Return (X, Y) of the center of cell containing provided text 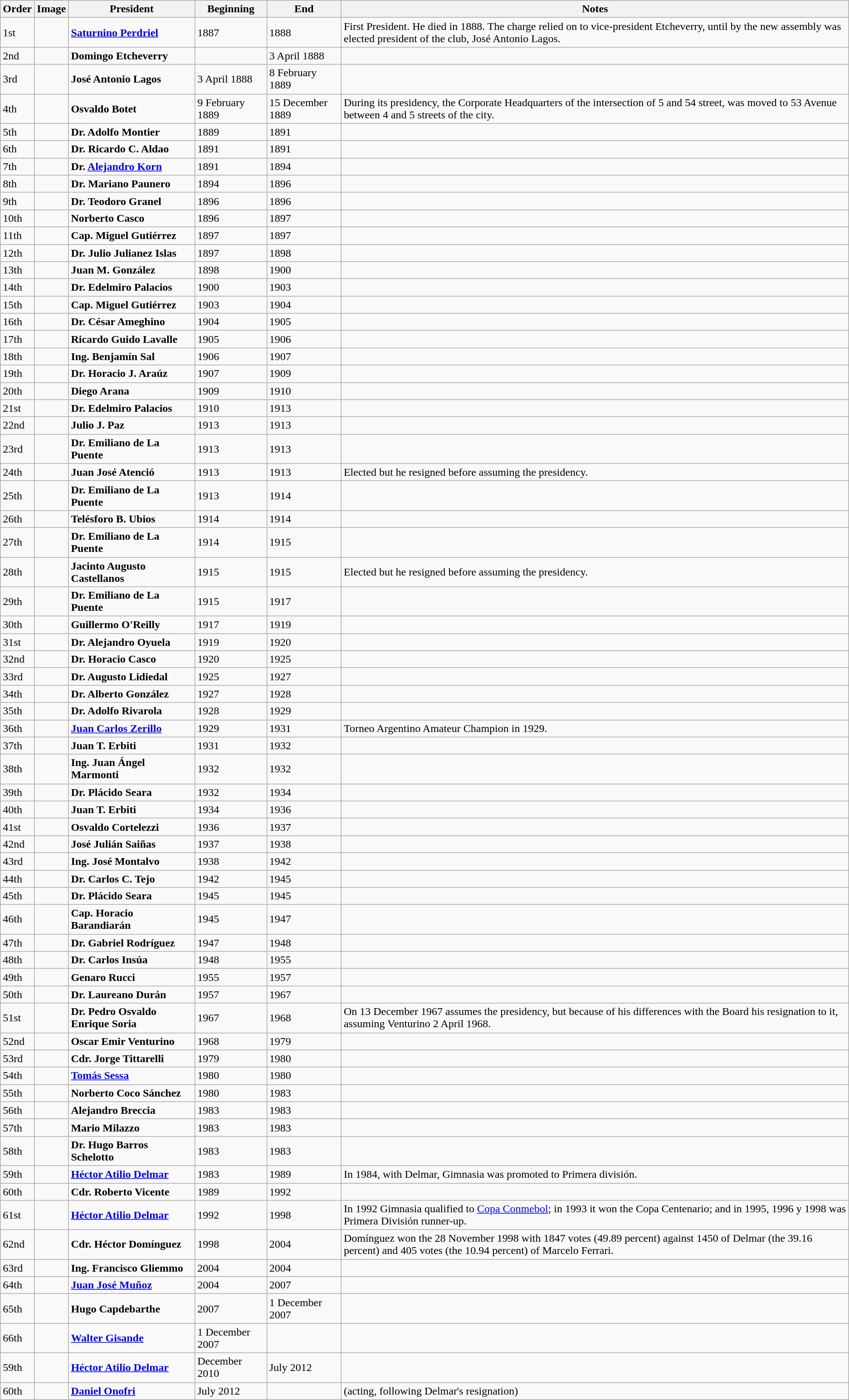
Dr. Horacio J. Araúz (132, 374)
12th (17, 253)
52nd (17, 1041)
50th (17, 995)
8th (17, 184)
On 13 December 1967 assumes the presidency, but because of his differences with the Board his resignation to it, assuming Venturino 2 April 1968. (595, 1018)
40th (17, 810)
Dr. Ricardo C. Aldao (132, 149)
José Antonio Lagos (132, 79)
Norberto Casco (132, 218)
Dr. Adolfo Montier (132, 132)
49th (17, 977)
President (132, 9)
Dr. Alberto González (132, 694)
Dr. Horacio Casco (132, 659)
Dr. Carlos Insúa (132, 960)
64th (17, 1285)
15 December 1889 (304, 109)
Beginning (231, 9)
23rd (17, 449)
Jacinto Augusto Castellanos (132, 571)
Diego Arana (132, 391)
Dr. Alejandro Oyuela (132, 642)
7th (17, 166)
During its presidency, the Corporate Headquarters of the intersection of 5 and 54 street, was moved to 53 Avenue between 4 and 5 streets of the city. (595, 109)
34th (17, 694)
Tomás Sessa (132, 1076)
45th (17, 896)
End (304, 9)
Dr. Gabriel Rodríguez (132, 943)
63rd (17, 1268)
54th (17, 1076)
44th (17, 878)
Torneo Argentino Amateur Champion in 1929. (595, 728)
4th (17, 109)
57th (17, 1127)
25th (17, 495)
Image (52, 9)
47th (17, 943)
Alejandro Breccia (132, 1110)
Daniel Onofri (132, 1391)
39th (17, 792)
13th (17, 270)
29th (17, 601)
Ing. Benjamín Sal (132, 356)
9 February 1889 (231, 109)
Guillermo O'Reilly (132, 625)
36th (17, 728)
Osvaldo Botet (132, 109)
61st (17, 1215)
Juan M. González (132, 270)
Mario Milazzo (132, 1127)
Domingo Etcheverry (132, 56)
21st (17, 408)
Cdr. Jorge Tittarelli (132, 1059)
Cdr. Héctor Domínguez (132, 1244)
Dr. Augusto Lidiedal (132, 677)
55th (17, 1093)
Dr. Laureano Durán (132, 995)
Norberto Coco Sánchez (132, 1093)
(acting, following Delmar's resignation) (595, 1391)
48th (17, 960)
32nd (17, 659)
Juan Carlos Zerillo (132, 728)
10th (17, 218)
Order (17, 9)
46th (17, 920)
56th (17, 1110)
26th (17, 519)
1889 (231, 132)
6th (17, 149)
Walter Gisande (132, 1338)
11th (17, 235)
53rd (17, 1059)
December 2010 (231, 1368)
30th (17, 625)
Ing. José Montalvo (132, 861)
42nd (17, 844)
Genaro Rucci (132, 977)
66th (17, 1338)
3rd (17, 79)
Dr. Teodoro Granel (132, 201)
Ricardo Guido Lavalle (132, 339)
Notes (595, 9)
35th (17, 711)
31st (17, 642)
Dr. Pedro Osvaldo Enrique Soria (132, 1018)
15th (17, 305)
Juan José Muñoz (132, 1285)
Telésforo B. Ubios (132, 519)
Hugo Capdebarthe (132, 1309)
Dr. Carlos C. Tejo (132, 878)
38th (17, 769)
51st (17, 1018)
1888 (304, 33)
Cap. Horacio Barandiarán (132, 920)
65th (17, 1309)
58th (17, 1151)
Dr. Mariano Paunero (132, 184)
Dr. César Ameghino (132, 322)
In 1992 Gimnasia qualified to Copa Conmebol; in 1993 it won the Copa Centenario; and in 1995, 1996 y 1998 was Primera División runner-up. (595, 1215)
5th (17, 132)
22nd (17, 425)
37th (17, 746)
20th (17, 391)
8 February 1889 (304, 79)
José Julián Saiñas (132, 844)
Dr. Adolfo Rivarola (132, 711)
2nd (17, 56)
Cdr. Roberto Vicente (132, 1191)
19th (17, 374)
1st (17, 33)
62nd (17, 1244)
Dr. Alejandro Korn (132, 166)
17th (17, 339)
16th (17, 322)
41st (17, 827)
Osvaldo Cortelezzi (132, 827)
Juan José Atenció (132, 472)
24th (17, 472)
Dr. Julio Julianez Islas (132, 253)
27th (17, 542)
Julio J. Paz (132, 425)
14th (17, 288)
In 1984, with Delmar, Gimnasia was promoted to Primera división. (595, 1174)
Ing. Francisco Gliemmo (132, 1268)
18th (17, 356)
33rd (17, 677)
Saturnino Perdriel (132, 33)
Dr. Hugo Barros Schelotto (132, 1151)
1887 (231, 33)
Oscar Emir Venturino (132, 1041)
43rd (17, 861)
9th (17, 201)
Ing. Juan Ángel Marmonti (132, 769)
28th (17, 571)
